Detect which cell encompasses the target text, then output its (x, y) center coordinate. 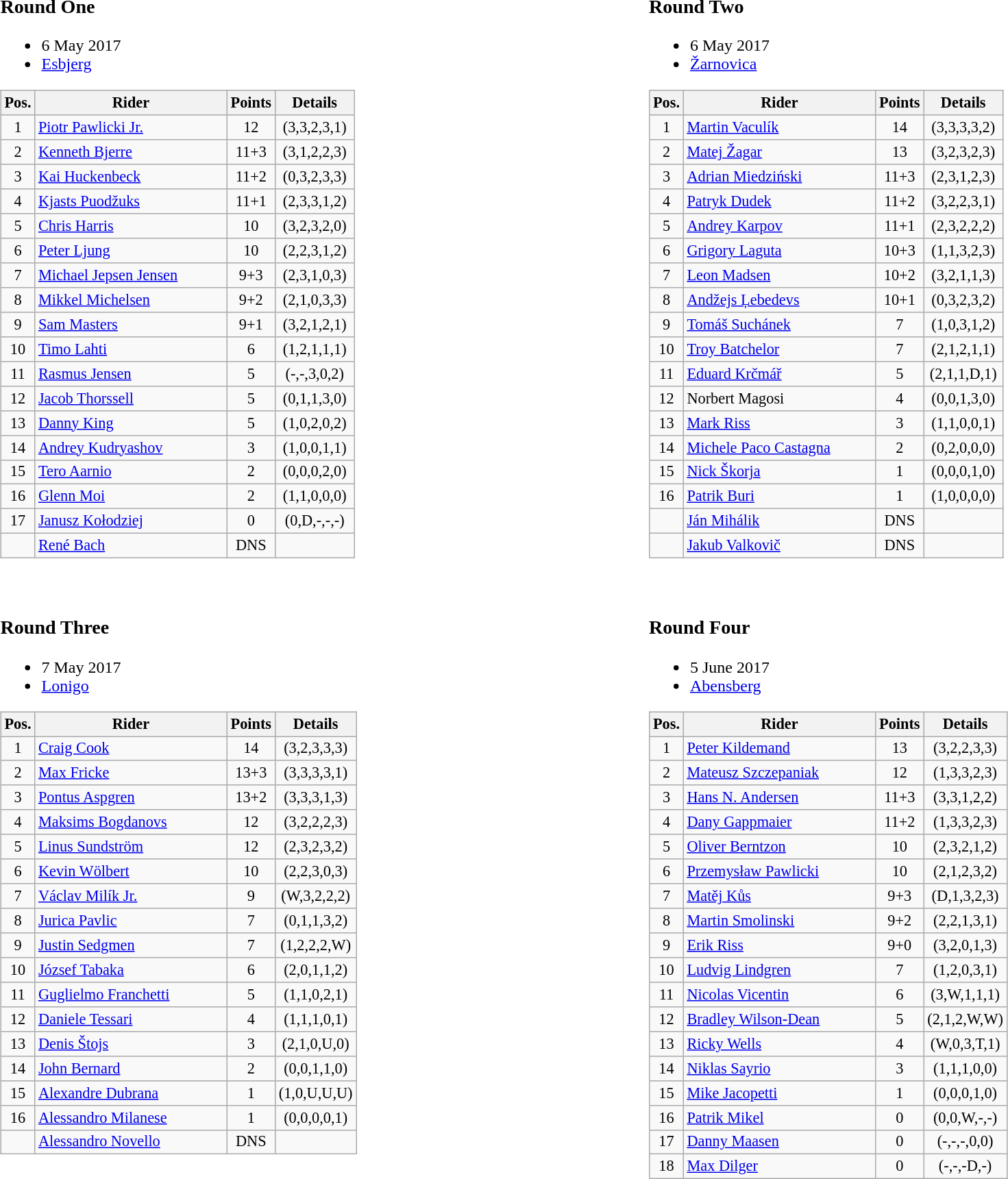
(2,3,2,1,2) (965, 847)
(1,1,1,0,0) (965, 1068)
Max Fricke (131, 773)
(0,2,0,0,0) (963, 447)
18 (666, 1167)
József Tabaka (131, 970)
(3,2,3,2,0) (315, 226)
(1,0,0,0,0) (963, 497)
(2,2,1,3,1) (965, 921)
(2,3,2,2,2) (963, 226)
(1,2,1,1,1) (315, 349)
Nicolas Vicentin (779, 995)
(0,1,1,3,2) (316, 921)
(0,3,2,3,2) (963, 300)
Alessandro Milanese (131, 1117)
Václav Milík Jr. (131, 896)
Matěj Kůs (779, 896)
Oliver Berntzon (779, 847)
(2,1,1,D,1) (963, 373)
(3,2,2,3,3) (965, 748)
(2,2,3,0,3) (316, 871)
(1,1,1,0,1) (316, 1019)
10+3 (900, 251)
Timo Lahti (131, 349)
(0,0,1,1,0) (316, 1068)
Kevin Wölbert (131, 871)
Piotr Pawlicki Jr. (131, 127)
Daniele Tessari (131, 1019)
(3,3,2,3,1) (315, 127)
Danny Maasen (779, 1142)
(1,0,U,U,U) (316, 1093)
(-,-,-,0,0) (965, 1142)
(0,0,W,-,-) (965, 1117)
Martin Smolinski (779, 921)
(-,-,3,0,2) (315, 373)
Ricky Wells (779, 1043)
(2,3,1,0,3) (315, 275)
(1,0,0,1,1) (315, 447)
Sam Masters (131, 325)
Matej Žagar (779, 152)
(2,1,0,U,0) (316, 1043)
Chris Harris (131, 226)
(1,0,2,0,2) (315, 423)
(2,1,2,W,W) (965, 1019)
Dany Gappmaier (779, 822)
(0,D,-,-,-) (315, 521)
(2,0,1,1,2) (316, 970)
Ludvig Lindgren (779, 970)
Niklas Sayrio (779, 1068)
Maksims Bogdanovs (131, 822)
10+1 (900, 300)
(W,3,2,2,2) (316, 896)
(-,-,-D,-) (965, 1167)
(2,3,3,1,2) (315, 201)
(1,2,0,3,1) (965, 970)
Rasmus Jensen (131, 373)
Bradley Wilson-Dean (779, 1019)
(2,1,0,3,3) (315, 300)
John Bernard (131, 1068)
Alexandre Dubrana (131, 1093)
Michele Paco Castagna (779, 447)
Leon Madsen (779, 275)
Martin Vaculík (779, 127)
Mike Jacopetti (779, 1093)
René Bach (131, 546)
(3,2,1,2,1) (315, 325)
Andrey Kudryashov (131, 447)
(0,1,1,3,0) (315, 398)
Jakub Valkovič (779, 546)
Peter Kildemand (779, 748)
Peter Ljung (131, 251)
(0,3,2,3,3) (315, 177)
9+0 (900, 945)
(3,2,1,1,3) (963, 275)
Mikkel Michelsen (131, 300)
Grigory Laguta (779, 251)
Adrian Miedziński (779, 177)
Patryk Dudek (779, 201)
10+2 (900, 275)
Danny King (131, 423)
Jacob Thorssell (131, 398)
(2,1,2,1,1) (963, 349)
Andrey Karpov (779, 226)
(W,0,3,T,1) (965, 1043)
Hans N. Andersen (779, 797)
(0,0,1,3,0) (963, 398)
9+1 (251, 325)
(3,2,2,2,3) (316, 822)
(3,2,0,1,3) (965, 945)
(3,3,3,3,2) (963, 127)
Kenneth Bjerre (131, 152)
(D,1,3,2,3) (965, 896)
(3,2,2,3,1) (963, 201)
13+2 (251, 797)
(1,1,0,0,1) (963, 423)
Justin Sedgmen (131, 945)
(2,3,1,2,3) (963, 177)
Glenn Moi (131, 497)
Max Dilger (779, 1167)
Mateusz Szczepaniak (779, 773)
(3,3,3,3,1) (316, 773)
(1,1,3,2,3) (963, 251)
Troy Batchelor (779, 349)
Guglielmo Franchetti (131, 995)
Erik Riss (779, 945)
Craig Cook (131, 748)
(1,2,2,2,W) (316, 945)
Eduard Krčmář (779, 373)
13+3 (251, 773)
(2,3,2,3,2) (316, 847)
Alessandro Novello (131, 1142)
(1,0,3,1,2) (963, 325)
Patrik Mikel (779, 1117)
Nick Škorja (779, 472)
Patrik Buri (779, 497)
Pontus Aspgren (131, 797)
(3,2,3,3,3) (316, 748)
Mark Riss (779, 423)
Kai Huckenbeck (131, 177)
(0,0,0,2,0) (315, 472)
Kjasts Puodžuks (131, 201)
Ján Mihálik (779, 521)
Norbert Magosi (779, 398)
(3,3,3,1,3) (316, 797)
Michael Jepsen Jensen (131, 275)
(1,1,0,0,0) (315, 497)
(3,3,1,2,2) (965, 797)
(3,2,3,2,3) (963, 152)
Denis Štojs (131, 1043)
(2,1,2,3,2) (965, 871)
Andžejs Ļebedevs (779, 300)
(0,0,0,0,1) (316, 1117)
Janusz Kołodziej (131, 521)
Linus Sundström (131, 847)
(3,1,2,2,3) (315, 152)
(2,2,3,1,2) (315, 251)
Jurica Pavlic (131, 921)
Tero Aarnio (131, 472)
(1,1,0,2,1) (316, 995)
(3,W,1,1,1) (965, 995)
Przemysław Pawlicki (779, 871)
Tomáš Suchánek (779, 325)
